Find where the given text appears and provide that cell's center as [X, Y] coordinate. 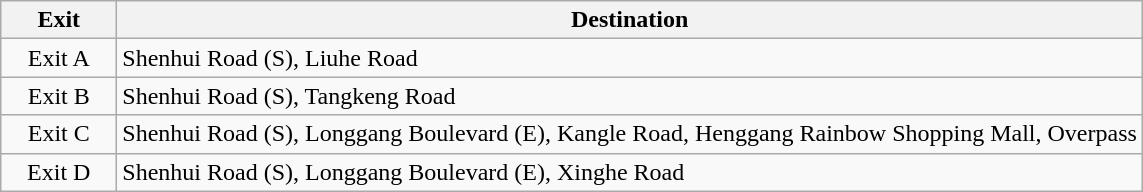
Exit C [59, 134]
Shenhui Road (S), Liuhe Road [630, 58]
Exit B [59, 96]
Shenhui Road (S), Tangkeng Road [630, 96]
Destination [630, 20]
Shenhui Road (S), Longgang Boulevard (E), Xinghe Road [630, 172]
Exit A [59, 58]
Shenhui Road (S), Longgang Boulevard (E), Kangle Road, Henggang Rainbow Shopping Mall, Overpass [630, 134]
Exit D [59, 172]
Exit [59, 20]
